Return the (x, y) coordinate for the center point of the cell that contains the specified text.  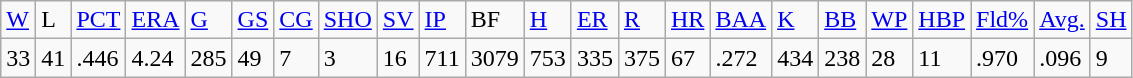
HR (687, 20)
16 (398, 58)
33 (18, 58)
753 (548, 58)
SH (1111, 20)
W (18, 20)
WP (890, 20)
4.24 (156, 58)
ERA (156, 20)
K (796, 20)
HBP (942, 20)
CG (296, 20)
PCT (98, 20)
7 (296, 58)
IP (442, 20)
67 (687, 58)
SHO (348, 20)
238 (842, 58)
H (548, 20)
28 (890, 58)
11 (942, 58)
.096 (1062, 58)
.446 (98, 58)
9 (1111, 58)
R (642, 20)
BB (842, 20)
ER (594, 20)
.272 (741, 58)
G (208, 20)
335 (594, 58)
285 (208, 58)
GS (253, 20)
711 (442, 58)
434 (796, 58)
49 (253, 58)
SV (398, 20)
Avg. (1062, 20)
L (54, 20)
3 (348, 58)
BAA (741, 20)
375 (642, 58)
.970 (1002, 58)
41 (54, 58)
BF (494, 20)
Fld% (1002, 20)
3079 (494, 58)
